From the cell containing the given text, extract its center point as (x, y) coordinate. 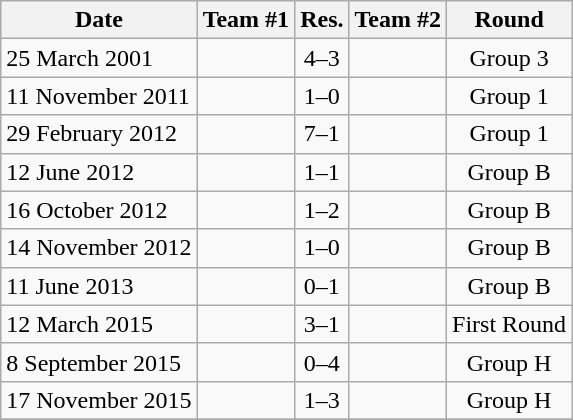
4–3 (322, 58)
12 June 2012 (99, 172)
11 November 2011 (99, 96)
1–3 (322, 400)
17 November 2015 (99, 400)
12 March 2015 (99, 324)
0–4 (322, 362)
Round (510, 20)
8 September 2015 (99, 362)
Group 3 (510, 58)
Team #2 (398, 20)
3–1 (322, 324)
11 June 2013 (99, 286)
Team #1 (246, 20)
16 October 2012 (99, 210)
25 March 2001 (99, 58)
First Round (510, 324)
Date (99, 20)
7–1 (322, 134)
0–1 (322, 286)
Res. (322, 20)
1–2 (322, 210)
14 November 2012 (99, 248)
29 February 2012 (99, 134)
1–1 (322, 172)
